Output the [X, Y] coordinate of the center of the cell containing the given text.  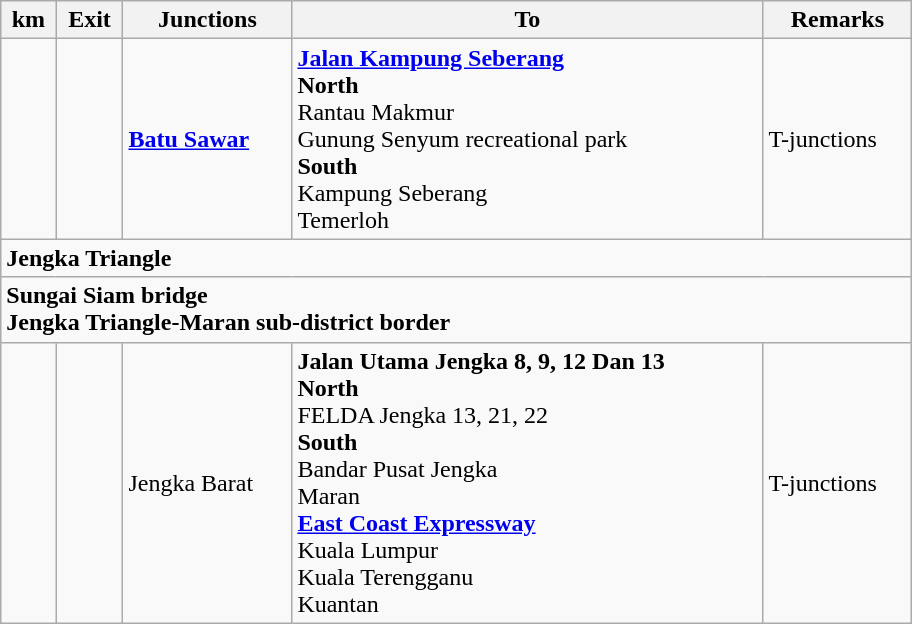
Batu Sawar [208, 139]
Jengka Barat [208, 482]
Jengka Triangle [456, 258]
km [28, 20]
To [528, 20]
Exit [90, 20]
Junctions [208, 20]
Remarks [838, 20]
Sungai Siam bridgeJengka Triangle-Maran sub-district border [456, 310]
Jalan Kampung SeberangNorthRantau MakmurGunung Senyum recreational parkSouthKampung SeberangTemerloh [528, 139]
Jalan Utama Jengka 8, 9, 12 Dan 13NorthFELDA Jengka 13, 21, 22SouthBandar Pusat JengkaMaran East Coast ExpresswayKuala LumpurKuala TerengganuKuantan [528, 482]
